Search for the cell housing the specified text and yield its [x, y] center coordinate. 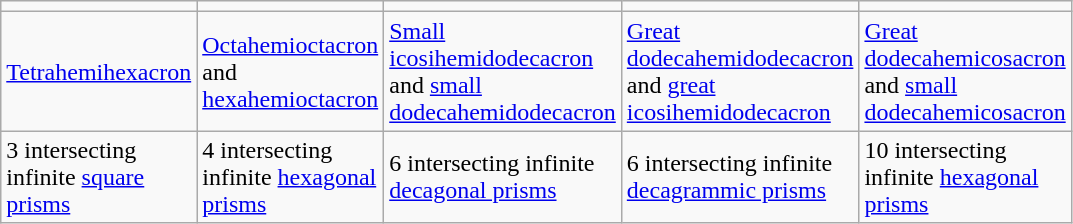
Octahemioctacronand hexahemioctacron [290, 72]
3 intersecting infinite square prisms [99, 177]
6 intersecting infinite decagonal prisms [503, 177]
6 intersecting infinite decagrammic prisms [740, 177]
4 intersecting infinite hexagonal prisms [290, 177]
Great dodecahemicosacronand small dodecahemicosacron [965, 72]
Small icosihemidodecacronand small dodecahemidodecacron [503, 72]
Great dodecahemidodecacronand great icosihemidodecacron [740, 72]
10 intersecting infinite hexagonal prisms [965, 177]
Tetrahemihexacron [99, 72]
